For the text-containing cell, return its midpoint in (x, y) coordinate format. 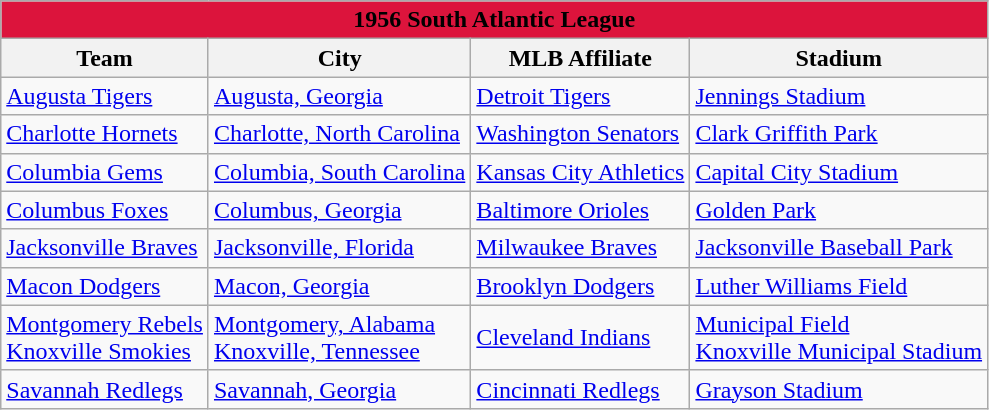
Capital City Stadium (839, 172)
Municipal Field Knoxville Municipal Stadium (839, 338)
Stadium (839, 58)
Detroit Tigers (580, 96)
Baltimore Orioles (580, 210)
Luther Williams Field (839, 286)
Kansas City Athletics (580, 172)
Montgomery Rebels Knoxville Smokies (105, 338)
Milwaukee Braves (580, 248)
Augusta Tigers (105, 96)
Macon, Georgia (339, 286)
Jennings Stadium (839, 96)
Team (105, 58)
Columbus, Georgia (339, 210)
Macon Dodgers (105, 286)
Jacksonville, Florida (339, 248)
Jacksonville Baseball Park (839, 248)
Charlotte, North Carolina (339, 134)
City (339, 58)
Golden Park (839, 210)
Washington Senators (580, 134)
MLB Affiliate (580, 58)
Cleveland Indians (580, 338)
Columbia Gems (105, 172)
Savannah Redlegs (105, 389)
Columbia, South Carolina (339, 172)
Savannah, Georgia (339, 389)
Montgomery, Alabama Knoxville, Tennessee (339, 338)
Charlotte Hornets (105, 134)
1956 South Atlantic League (494, 20)
Columbus Foxes (105, 210)
Brooklyn Dodgers (580, 286)
Augusta, Georgia (339, 96)
Cincinnati Redlegs (580, 389)
Grayson Stadium (839, 389)
Jacksonville Braves (105, 248)
Clark Griffith Park (839, 134)
